Capture the cell that displays the provided text and extract its (x, y) central coordinate. 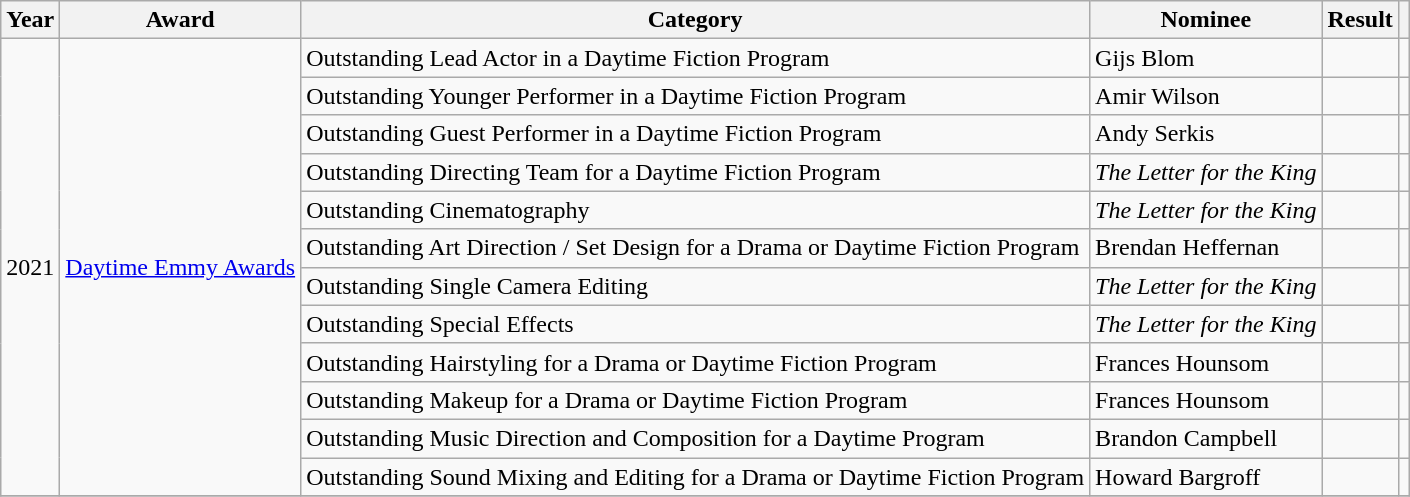
Result (1360, 20)
Outstanding Single Camera Editing (696, 286)
Outstanding Younger Performer in a Daytime Fiction Program (696, 96)
Outstanding Music Direction and Composition for a Daytime Program (696, 438)
Outstanding Directing Team for a Daytime Fiction Program (696, 172)
Andy Serkis (1206, 134)
Daytime Emmy Awards (180, 268)
Outstanding Cinematography (696, 210)
Nominee (1206, 20)
Outstanding Special Effects (696, 324)
Outstanding Guest Performer in a Daytime Fiction Program (696, 134)
Award (180, 20)
Gijs Blom (1206, 58)
Howard Bargroff (1206, 477)
Amir Wilson (1206, 96)
Outstanding Makeup for a Drama or Daytime Fiction Program (696, 400)
Outstanding Hairstyling for a Drama or Daytime Fiction Program (696, 362)
Brandon Campbell (1206, 438)
Outstanding Lead Actor in a Daytime Fiction Program (696, 58)
Outstanding Art Direction / Set Design for a Drama or Daytime Fiction Program (696, 248)
Category (696, 20)
Brendan Heffernan (1206, 248)
Year (30, 20)
2021 (30, 268)
Outstanding Sound Mixing and Editing for a Drama or Daytime Fiction Program (696, 477)
